Extract the (X, Y) coordinate from the center of the cell holding the provided text.  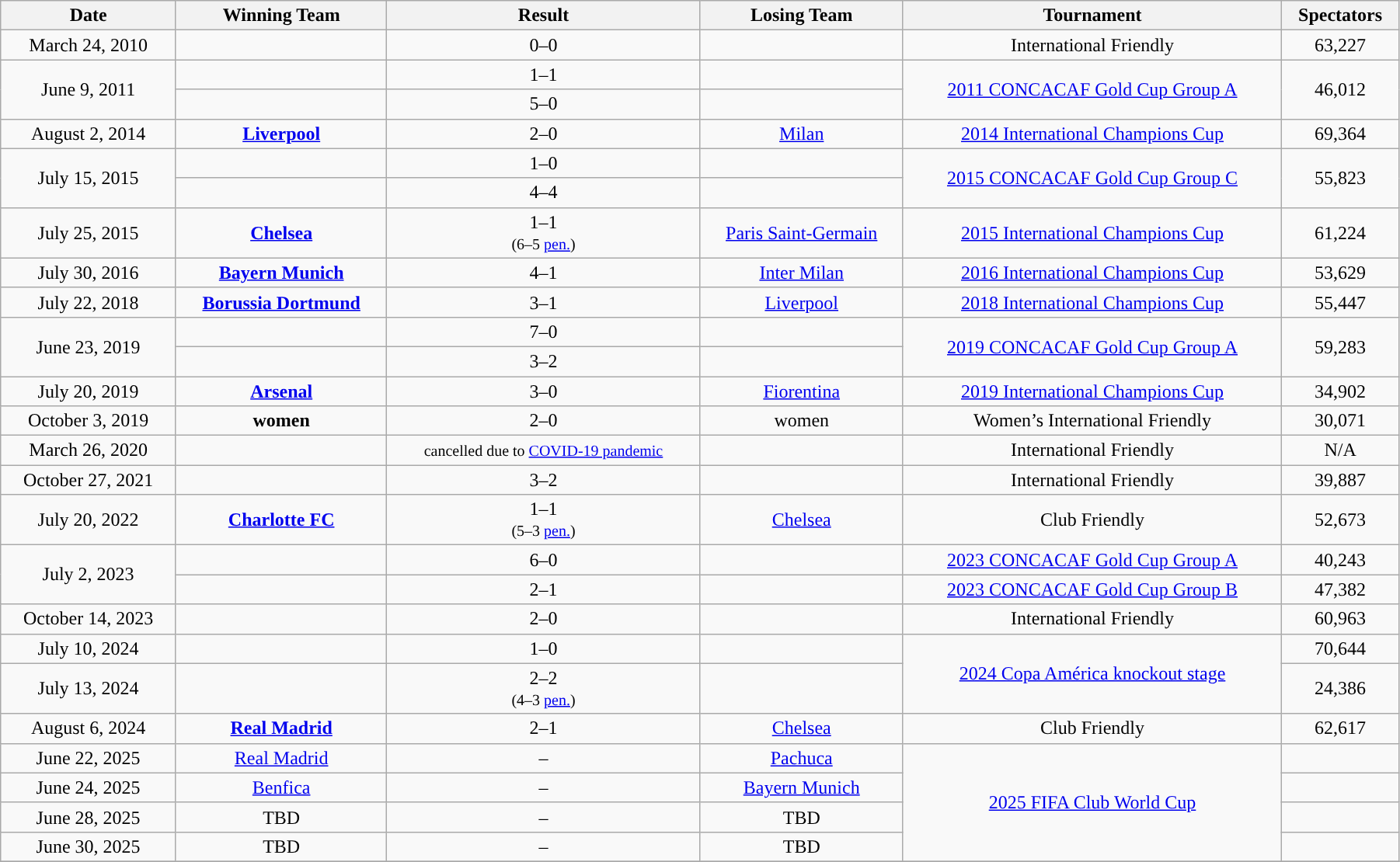
July 13, 2024 (89, 688)
2024 Copa América knockout stage (1092, 674)
Women’s International Friendly (1092, 421)
2–2 (4–3 pen.) (544, 688)
Milan (802, 134)
6–0 (544, 560)
July 10, 2024 (89, 648)
47,382 (1341, 589)
N/A (1341, 450)
2019 CONCACAF Gold Cup Group A (1092, 346)
3–0 (544, 391)
July 30, 2016 (89, 273)
Spectators (1341, 16)
24,386 (1341, 688)
1–1 (544, 75)
June 28, 2025 (89, 817)
2025 FIFA Club World Cup (1092, 802)
5–0 (544, 104)
Charlotte FC (281, 520)
2023 CONCACAF Gold Cup Group B (1092, 589)
July 22, 2018 (89, 302)
July 2, 2023 (89, 575)
Date (89, 16)
June 24, 2025 (89, 787)
40,243 (1341, 560)
63,227 (1341, 45)
Inter Milan (802, 273)
1–1 (5–3 pen.) (544, 520)
Borussia Dortmund (281, 302)
59,283 (1341, 346)
7–0 (544, 332)
2015 CONCACAF Gold Cup Group C (1092, 178)
52,673 (1341, 520)
July 15, 2015 (89, 178)
2023 CONCACAF Gold Cup Group A (1092, 560)
Winning Team (281, 16)
August 6, 2024 (89, 728)
October 27, 2021 (89, 480)
October 14, 2023 (89, 619)
July 25, 2015 (89, 233)
July 20, 2019 (89, 391)
55,823 (1341, 178)
39,887 (1341, 480)
3–1 (544, 302)
60,963 (1341, 619)
Benfica (281, 787)
30,071 (1341, 421)
4–4 (544, 193)
1–1 (6–5 pen.) (544, 233)
June 9, 2011 (89, 89)
2014 International Champions Cup (1092, 134)
June 22, 2025 (89, 758)
34,902 (1341, 391)
June 30, 2025 (89, 846)
62,617 (1341, 728)
March 26, 2020 (89, 450)
4–1 (544, 273)
55,447 (1341, 302)
70,644 (1341, 648)
2019 International Champions Cup (1092, 391)
Result (544, 16)
March 24, 2010 (89, 45)
69,364 (1341, 134)
0–0 (544, 45)
2018 International Champions Cup (1092, 302)
October 3, 2019 (89, 421)
Paris Saint-Germain (802, 233)
Arsenal (281, 391)
46,012 (1341, 89)
61,224 (1341, 233)
Losing Team (802, 16)
August 2, 2014 (89, 134)
Tournament (1092, 16)
2011 CONCACAF Gold Cup Group A (1092, 89)
2015 International Champions Cup (1092, 233)
cancelled due to COVID-19 pandemic (544, 450)
Fiorentina (802, 391)
June 23, 2019 (89, 346)
53,629 (1341, 273)
July 20, 2022 (89, 520)
2016 International Champions Cup (1092, 273)
Pachuca (802, 758)
